Locate the cell with the specified text and output its (x, y) center coordinate. 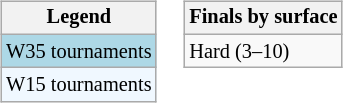
Legend (78, 18)
Hard (3–10) (263, 51)
W35 tournaments (78, 51)
Finals by surface (263, 18)
W15 tournaments (78, 85)
